Locate the cell with the specified text and output its [x, y] center coordinate. 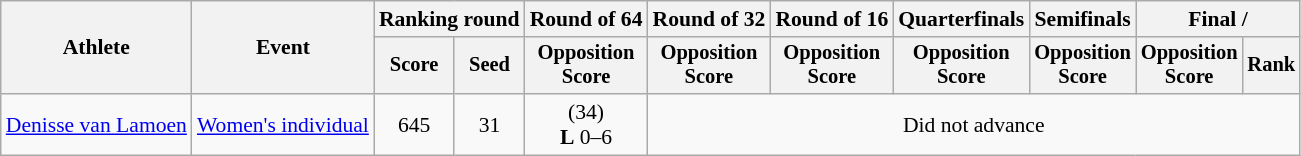
645 [414, 124]
(34)L 0–6 [586, 124]
Rank [1271, 66]
Athlete [96, 48]
Round of 32 [708, 19]
Quarterfinals [961, 19]
Did not advance [974, 124]
Final / [1218, 19]
Score [414, 66]
Seed [489, 66]
Round of 64 [586, 19]
31 [489, 124]
Women's individual [283, 124]
Round of 16 [832, 19]
Event [283, 48]
Semifinals [1082, 19]
Denisse van Lamoen [96, 124]
Ranking round [450, 19]
